Search for the cell housing the specified text and yield its (X, Y) center coordinate. 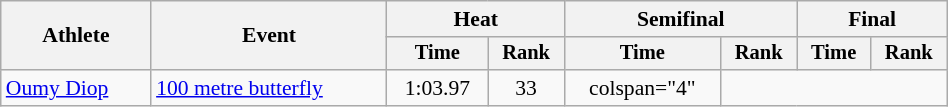
Oumy Diop (76, 88)
Final (872, 19)
Athlete (76, 36)
Semifinal (682, 19)
Heat (476, 19)
colspan="4" (643, 88)
100 metre butterfly (269, 88)
33 (526, 88)
1:03.97 (438, 88)
Event (269, 36)
